Determine the (X, Y) coordinate at the center of the cell enclosing the given text.  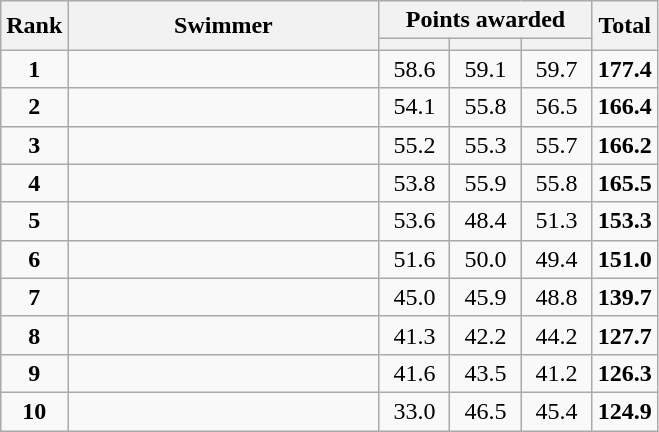
55.3 (486, 145)
33.0 (414, 411)
53.6 (414, 221)
46.5 (486, 411)
153.3 (624, 221)
41.6 (414, 373)
58.6 (414, 69)
1 (34, 69)
51.6 (414, 259)
54.1 (414, 107)
44.2 (556, 335)
6 (34, 259)
9 (34, 373)
127.7 (624, 335)
53.8 (414, 183)
43.5 (486, 373)
139.7 (624, 297)
50.0 (486, 259)
166.2 (624, 145)
126.3 (624, 373)
5 (34, 221)
7 (34, 297)
166.4 (624, 107)
8 (34, 335)
55.9 (486, 183)
59.1 (486, 69)
Rank (34, 26)
3 (34, 145)
55.7 (556, 145)
49.4 (556, 259)
59.7 (556, 69)
56.5 (556, 107)
Points awarded (486, 20)
10 (34, 411)
177.4 (624, 69)
41.3 (414, 335)
48.8 (556, 297)
45.9 (486, 297)
4 (34, 183)
Total (624, 26)
165.5 (624, 183)
41.2 (556, 373)
48.4 (486, 221)
2 (34, 107)
Swimmer (224, 26)
42.2 (486, 335)
151.0 (624, 259)
55.2 (414, 145)
124.9 (624, 411)
45.4 (556, 411)
51.3 (556, 221)
45.0 (414, 297)
